Scan for the cell matching the given text and deliver its (x, y) coordinate at center. 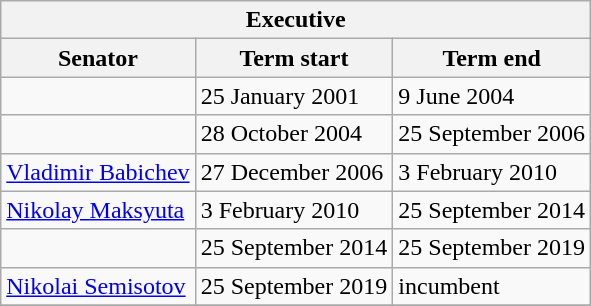
Term end (492, 58)
Nikolai Semisotov (98, 286)
9 June 2004 (492, 96)
incumbent (492, 286)
Senator (98, 58)
Executive (296, 20)
Nikolay Maksyuta (98, 210)
28 October 2004 (294, 134)
Vladimir Babichev (98, 172)
Term start (294, 58)
25 September 2006 (492, 134)
25 January 2001 (294, 96)
27 December 2006 (294, 172)
